Pinpoint the cell where the given text exists, returning its (x, y) midpoint coordinate. 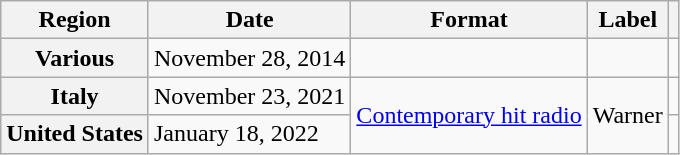
Contemporary hit radio (469, 115)
United States (75, 134)
Various (75, 58)
November 28, 2014 (249, 58)
November 23, 2021 (249, 96)
Warner (628, 115)
Format (469, 20)
January 18, 2022 (249, 134)
Label (628, 20)
Italy (75, 96)
Date (249, 20)
Region (75, 20)
